Return the (x, y) coordinate for the center point of the cell that contains the specified text.  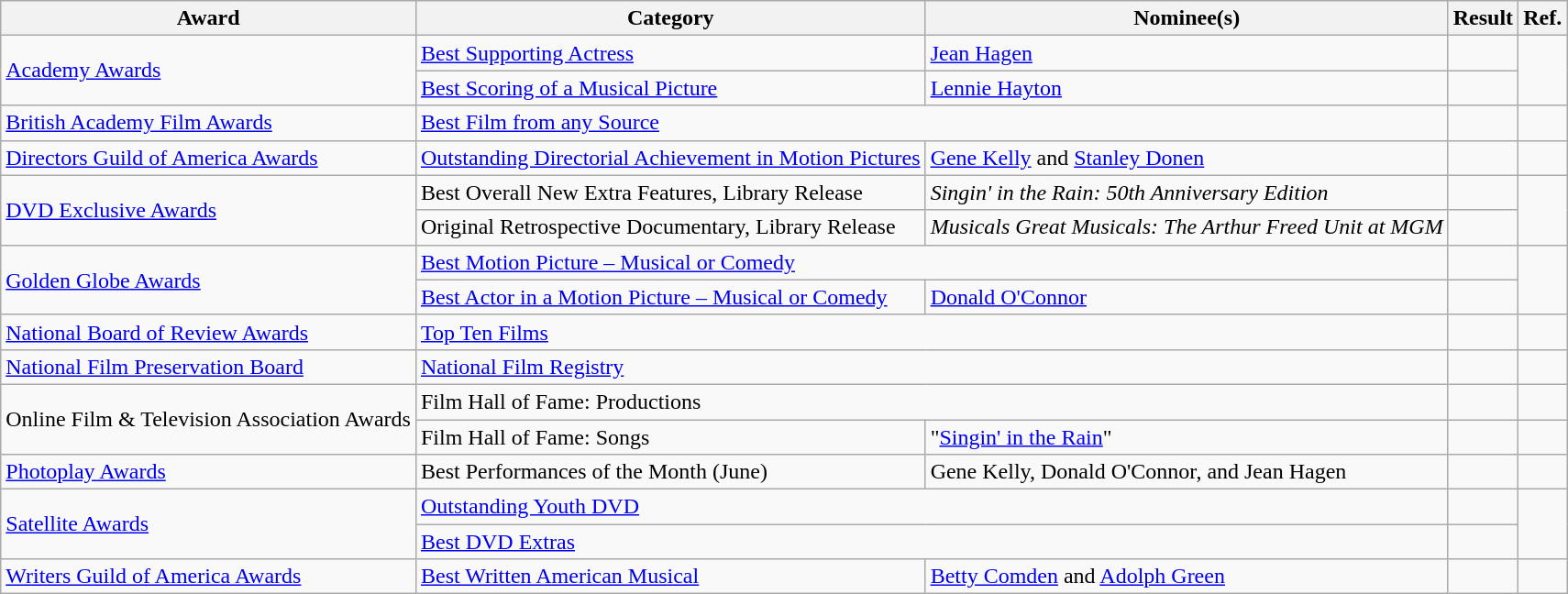
Outstanding Directorial Achievement in Motion Pictures (670, 158)
Outstanding Youth DVD (932, 507)
Best Film from any Source (932, 123)
Film Hall of Fame: Productions (932, 401)
Original Retrospective Documentary, Library Release (670, 227)
Photoplay Awards (209, 472)
Academy Awards (209, 71)
British Academy Film Awards (209, 123)
DVD Exclusive Awards (209, 210)
National Film Registry (932, 367)
Betty Comden and Adolph Green (1187, 577)
Best Written American Musical (670, 577)
Musicals Great Musicals: The Arthur Freed Unit at MGM (1187, 227)
Online Film & Television Association Awards (209, 419)
Writers Guild of America Awards (209, 577)
Satellite Awards (209, 524)
Best Scoring of a Musical Picture (670, 88)
Best Performances of the Month (June) (670, 472)
Gene Kelly and Stanley Donen (1187, 158)
"Singin' in the Rain" (1187, 437)
Gene Kelly, Donald O'Connor, and Jean Hagen (1187, 472)
National Board of Review Awards (209, 332)
Nominee(s) (1187, 18)
Donald O'Connor (1187, 297)
National Film Preservation Board (209, 367)
Best Overall New Extra Features, Library Release (670, 192)
Best Supporting Actress (670, 53)
Award (209, 18)
Best Actor in a Motion Picture – Musical or Comedy (670, 297)
Lennie Hayton (1187, 88)
Jean Hagen (1187, 53)
Category (670, 18)
Ref. (1542, 18)
Singin' in the Rain: 50th Anniversary Edition (1187, 192)
Best DVD Extras (932, 542)
Film Hall of Fame: Songs (670, 437)
Result (1483, 18)
Golden Globe Awards (209, 280)
Best Motion Picture – Musical or Comedy (932, 262)
Directors Guild of America Awards (209, 158)
Top Ten Films (932, 332)
